Scan for the cell matching the given text and deliver its (x, y) coordinate at center. 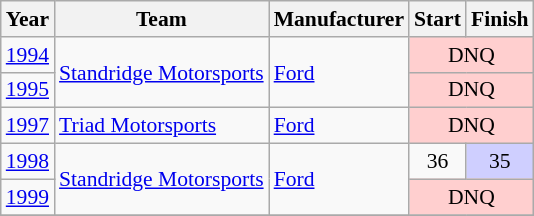
Start (438, 19)
1994 (28, 55)
Finish (500, 19)
1999 (28, 197)
1995 (28, 90)
Triad Motorsports (162, 126)
1998 (28, 162)
Team (162, 19)
Year (28, 19)
1997 (28, 126)
36 (438, 162)
Manufacturer (339, 19)
35 (500, 162)
